From the cell containing the given text, extract its center point as [x, y] coordinate. 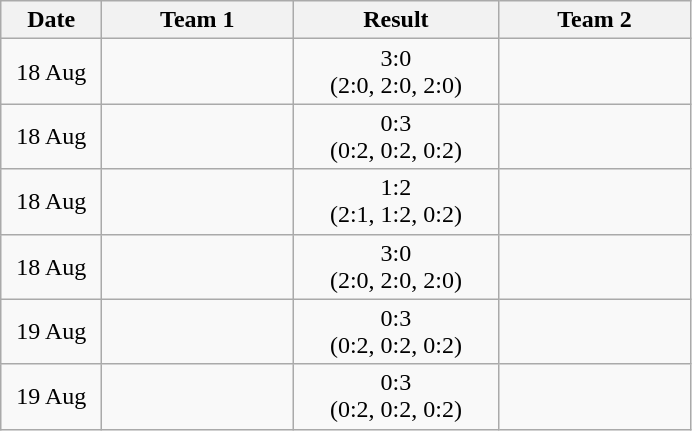
Result [396, 20]
Date [52, 20]
Team 2 [594, 20]
Team 1 [198, 20]
1:2 (2:1, 1:2, 0:2) [396, 202]
